Capture the cell that displays the provided text and extract its [X, Y] central coordinate. 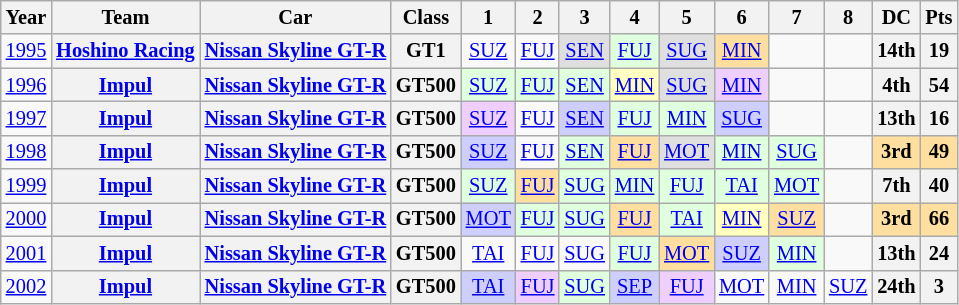
49 [938, 152]
7th [896, 186]
19 [938, 51]
4 [634, 17]
16 [938, 118]
1999 [26, 186]
Pts [938, 17]
66 [938, 219]
2000 [26, 219]
54 [938, 85]
14th [896, 51]
7 [796, 17]
Class [426, 17]
5 [686, 17]
2 [538, 17]
Hoshino Racing [125, 51]
6 [742, 17]
SEP [634, 287]
8 [848, 17]
Car [296, 17]
1997 [26, 118]
1 [488, 17]
DC [896, 17]
1998 [26, 152]
Team [125, 17]
4th [896, 85]
GT1 [426, 51]
24th [896, 287]
2001 [26, 253]
1995 [26, 51]
40 [938, 186]
2002 [26, 287]
24 [938, 253]
1996 [26, 85]
Year [26, 17]
